Identify which cell holds the provided text, then report its [X, Y] central coordinate. 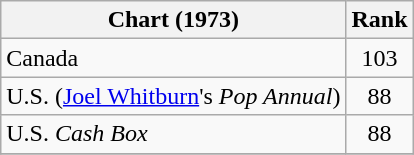
103 [380, 58]
U.S. (Joel Whitburn's Pop Annual) [174, 96]
Canada [174, 58]
U.S. Cash Box [174, 134]
Chart (1973) [174, 20]
Rank [380, 20]
